Locate the cell with the specified text and output its [x, y] center coordinate. 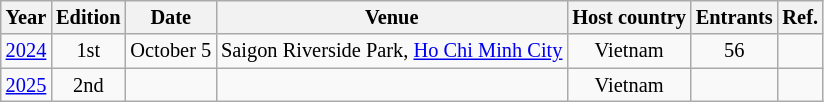
2nd [88, 85]
October 5 [170, 51]
Date [170, 17]
2024 [26, 51]
Entrants [734, 17]
56 [734, 51]
Host country [629, 17]
2025 [26, 85]
1st [88, 51]
Ref. [800, 17]
Saigon Riverside Park, Ho Chi Minh City [392, 51]
Venue [392, 17]
Year [26, 17]
Edition [88, 17]
